Search for the cell housing the specified text and yield its [X, Y] center coordinate. 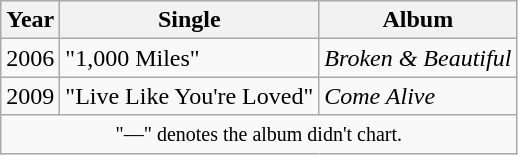
Broken & Beautiful [418, 58]
Album [418, 20]
"Live Like You're Loved" [190, 96]
"1,000 Miles" [190, 58]
Single [190, 20]
2009 [30, 96]
"—" denotes the album didn't chart. [259, 134]
2006 [30, 58]
Come Alive [418, 96]
Year [30, 20]
